From the cell containing the given text, extract its center point as (X, Y) coordinate. 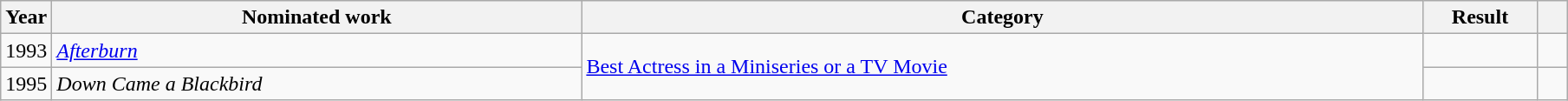
Down Came a Blackbird (317, 84)
1995 (26, 84)
Nominated work (317, 17)
Best Actress in a Miniseries or a TV Movie (1002, 67)
1993 (26, 50)
Afterburn (317, 50)
Category (1002, 17)
Result (1480, 17)
Year (26, 17)
